Provide the [x, y] coordinate of the cell's center where the given text is located.  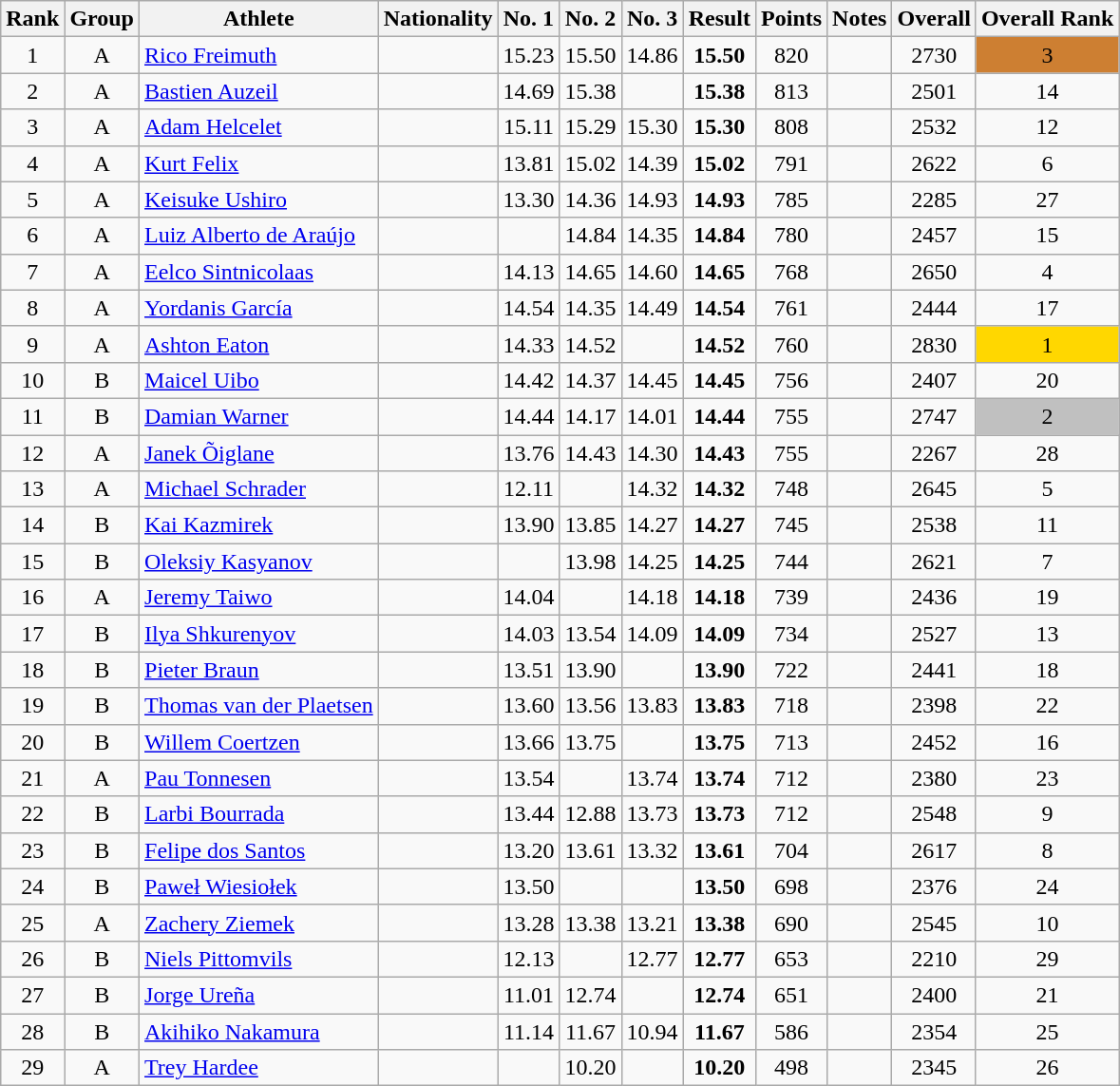
2527 [934, 634]
2830 [934, 344]
Pau Tonnesen [259, 778]
2545 [934, 923]
760 [792, 344]
13.44 [528, 814]
Willem Coertzen [259, 742]
Trey Hardee [259, 1068]
13.66 [528, 742]
14.01 [652, 416]
722 [792, 670]
Athlete [259, 19]
820 [792, 55]
14.03 [528, 634]
Notes [860, 19]
744 [792, 562]
780 [792, 236]
2548 [934, 814]
14.60 [652, 272]
586 [792, 1031]
2380 [934, 778]
Overall [934, 19]
2532 [934, 127]
13.76 [528, 453]
791 [792, 163]
745 [792, 525]
12.88 [591, 814]
Larbi Bourrada [259, 814]
14.33 [528, 344]
15.11 [528, 127]
No. 1 [528, 19]
690 [792, 923]
No. 2 [591, 19]
Felipe dos Santos [259, 850]
2267 [934, 453]
14.69 [528, 91]
Points [792, 19]
14.49 [652, 308]
Jeremy Taiwo [259, 598]
15.23 [528, 55]
Zachery Ziemek [259, 923]
13.98 [591, 562]
Rico Freimuth [259, 55]
14.04 [528, 598]
Bastien Auzeil [259, 91]
718 [792, 706]
2407 [934, 380]
14.42 [528, 380]
734 [792, 634]
13.32 [652, 850]
Michael Schrader [259, 489]
11.01 [528, 995]
653 [792, 959]
2645 [934, 489]
Niels Pittomvils [259, 959]
2457 [934, 236]
Akihiko Nakamura [259, 1031]
Thomas van der Plaetsen [259, 706]
Group [103, 19]
2354 [934, 1031]
761 [792, 308]
704 [792, 850]
2650 [934, 272]
Damian Warner [259, 416]
Ashton Eaton [259, 344]
Janek Õiglane [259, 453]
15.29 [591, 127]
2501 [934, 91]
14.30 [652, 453]
Eelco Sintnicolaas [259, 272]
Ilya Shkurenyov [259, 634]
13.85 [591, 525]
11.14 [528, 1031]
Kai Kazmirek [259, 525]
Nationality [438, 19]
Result [719, 19]
12.13 [528, 959]
13.21 [652, 923]
2345 [934, 1068]
748 [792, 489]
Yordanis García [259, 308]
756 [792, 380]
12.11 [528, 489]
2210 [934, 959]
2376 [934, 886]
808 [792, 127]
Oleksiy Kasyanov [259, 562]
14.17 [591, 416]
2436 [934, 598]
13.81 [528, 163]
2444 [934, 308]
768 [792, 272]
14.13 [528, 272]
498 [792, 1068]
13.51 [528, 670]
2622 [934, 163]
651 [792, 995]
Jorge Ureña [259, 995]
13.20 [528, 850]
739 [792, 598]
698 [792, 886]
14.37 [591, 380]
14.36 [591, 200]
No. 3 [652, 19]
13.60 [528, 706]
Keisuke Ushiro [259, 200]
13.56 [591, 706]
13.30 [528, 200]
Pieter Braun [259, 670]
2400 [934, 995]
2398 [934, 706]
Overall Rank [1047, 19]
14.86 [652, 55]
Maicel Uibo [259, 380]
2538 [934, 525]
713 [792, 742]
2441 [934, 670]
813 [792, 91]
13.28 [528, 923]
785 [792, 200]
Adam Helcelet [259, 127]
Kurt Felix [259, 163]
10.94 [652, 1031]
2621 [934, 562]
2730 [934, 55]
2747 [934, 416]
Paweł Wiesiołek [259, 886]
Rank [32, 19]
14.39 [652, 163]
Luiz Alberto de Araújo [259, 236]
2617 [934, 850]
2452 [934, 742]
2285 [934, 200]
